Locate the cell with the specified text and output its [x, y] center coordinate. 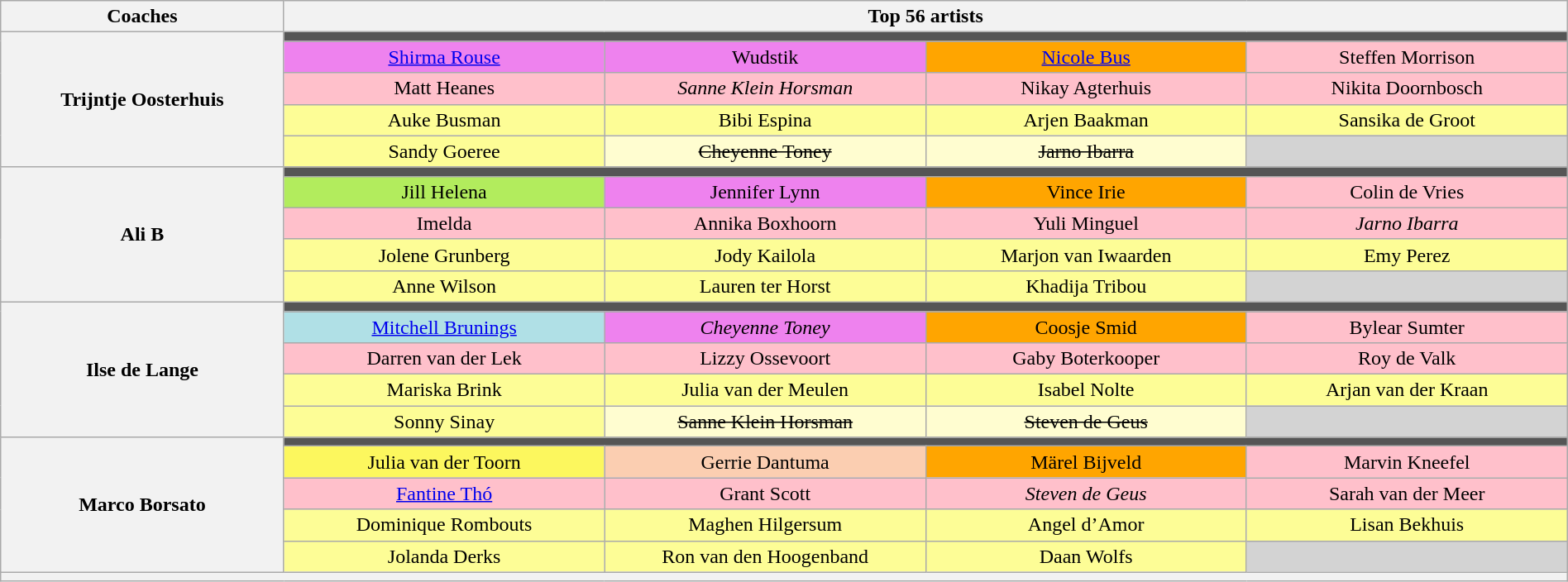
Isabel Nolte [1086, 390]
Sarah van der Meer [1407, 494]
Annika Boxhoorn [765, 223]
Gerrie Dantuma [765, 462]
Trijntje Oosterhuis [142, 99]
Jody Kailola [765, 255]
Darren van der Lek [444, 359]
Sonny Sinay [444, 422]
Matt Heanes [444, 88]
Khadija Tribou [1086, 286]
Wudstik [765, 57]
Sandy Goeree [444, 151]
Mariska Brink [444, 390]
Bylear Sumter [1407, 327]
Fantine Thó [444, 494]
Julia van der Toorn [444, 462]
Jolene Grunberg [444, 255]
Anne Wilson [444, 286]
Imelda [444, 223]
Steffen Morrison [1407, 57]
Jolanda Derks [444, 556]
Ali B [142, 235]
Ilse de Lange [142, 369]
Angel d’Amor [1086, 525]
Nicole Bus [1086, 57]
Coosje Smid [1086, 327]
Shirma Rouse [444, 57]
Nikay Agterhuis [1086, 88]
Jill Helena [444, 192]
Roy de Valk [1407, 359]
Julia van der Meulen [765, 390]
Lizzy Ossevoort [765, 359]
Emy Perez [1407, 255]
Jennifer Lynn [765, 192]
Gaby Boterkooper [1086, 359]
Marco Borsato [142, 504]
Lauren ter Horst [765, 286]
Mitchell Brunings [444, 327]
Sansika de Groot [1407, 120]
Colin de Vries [1407, 192]
Auke Busman [444, 120]
Lisan Bekhuis [1407, 525]
Marjon van Iwaarden [1086, 255]
Marvin Kneefel [1407, 462]
Ron van den Hoogenband [765, 556]
Yuli Minguel [1086, 223]
Grant Scott [765, 494]
Nikita Doornbosch [1407, 88]
Maghen Hilgersum [765, 525]
Bibi Espina [765, 120]
Arjen Baakman [1086, 120]
Daan Wolfs [1086, 556]
Vince Irie [1086, 192]
Märel Bijveld [1086, 462]
Top 56 artists [925, 17]
Dominique Rombouts [444, 525]
Coaches [142, 17]
Arjan van der Kraan [1407, 390]
